Determine the (x, y) coordinate at the center of the cell enclosing the given text.  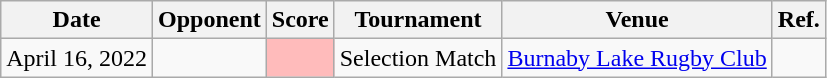
Score (300, 20)
Ref. (798, 20)
Tournament (418, 20)
Venue (637, 20)
Opponent (209, 20)
Date (77, 20)
Selection Match (418, 58)
April 16, 2022 (77, 58)
Burnaby Lake Rugby Club (637, 58)
